Provide the [x, y] coordinate of the cell's center where the given text is located.  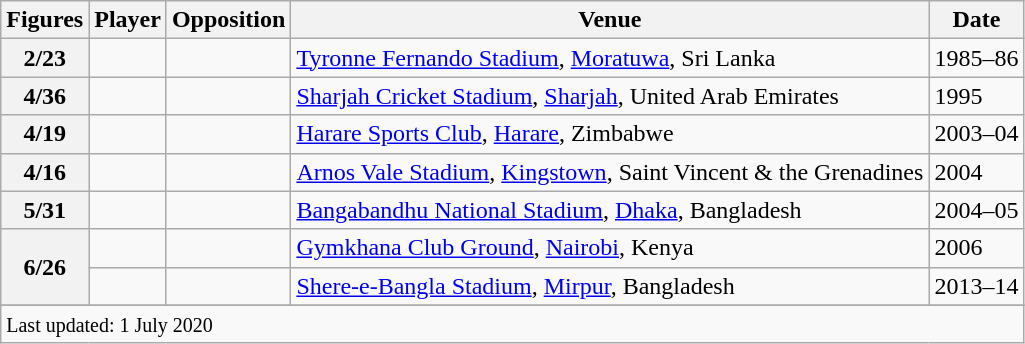
Arnos Vale Stadium, Kingstown, Saint Vincent & the Grenadines [610, 172]
Shere-e-Bangla Stadium, Mirpur, Bangladesh [610, 286]
2013–14 [976, 286]
5/31 [45, 210]
Tyronne Fernando Stadium, Moratuwa, Sri Lanka [610, 58]
Gymkhana Club Ground, Nairobi, Kenya [610, 248]
Player [128, 20]
4/36 [45, 96]
Date [976, 20]
6/26 [45, 267]
4/16 [45, 172]
2003–04 [976, 134]
1995 [976, 96]
2004–05 [976, 210]
Harare Sports Club, Harare, Zimbabwe [610, 134]
Sharjah Cricket Stadium, Sharjah, United Arab Emirates [610, 96]
Venue [610, 20]
Last updated: 1 July 2020 [512, 324]
2006 [976, 248]
2004 [976, 172]
1985–86 [976, 58]
Figures [45, 20]
Opposition [228, 20]
2/23 [45, 58]
Bangabandhu National Stadium, Dhaka, Bangladesh [610, 210]
4/19 [45, 134]
